Output the (x, y) coordinate of the center of the cell containing the given text.  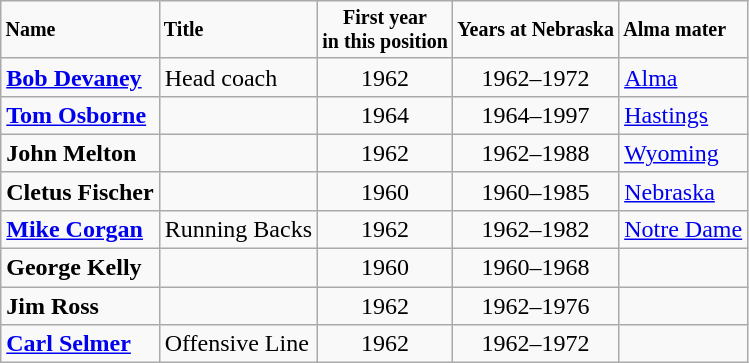
George Kelly (80, 268)
1960–1985 (536, 191)
Wyoming (684, 153)
Years at Nebraska (536, 30)
Notre Dame (684, 229)
1964–1997 (536, 115)
Bob Devaney (80, 77)
Alma (684, 77)
Carl Selmer (80, 344)
1962–1988 (536, 153)
1962–1982 (536, 229)
First yearin this position (386, 30)
Tom Osborne (80, 115)
Running Backs (238, 229)
Mike Corgan (80, 229)
Jim Ross (80, 306)
Nebraska (684, 191)
Alma mater (684, 30)
John Melton (80, 153)
Offensive Line (238, 344)
1962–1976 (536, 306)
Head coach (238, 77)
1964 (386, 115)
Title (238, 30)
Name (80, 30)
Cletus Fischer (80, 191)
1960–1968 (536, 268)
Hastings (684, 115)
